For the text-containing cell, return its midpoint in (X, Y) coordinate format. 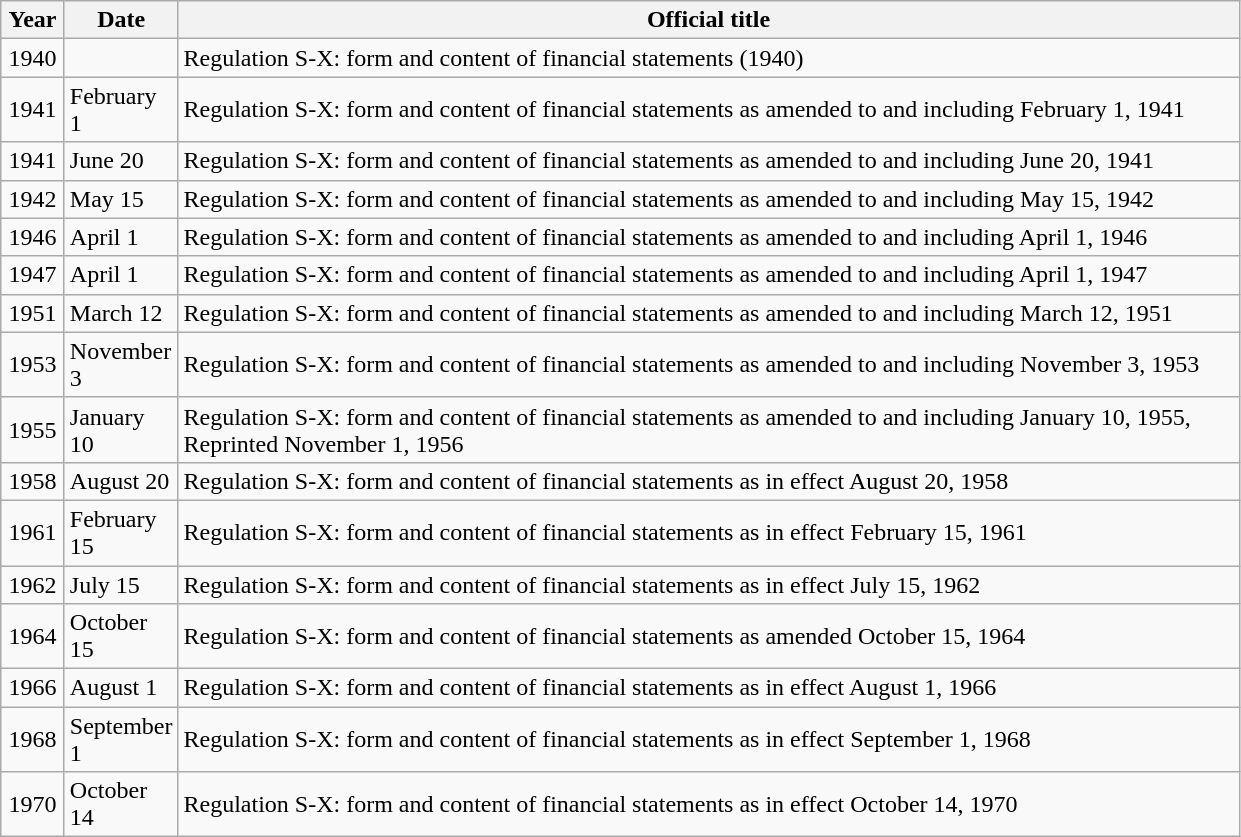
Regulation S-X: form and content of financial statements as amended to and including April 1, 1947 (708, 275)
June 20 (121, 161)
Regulation S-X: form and content of financial statements as in effect August 20, 1958 (708, 481)
Regulation S-X: form and content of financial statements as amended to and including April 1, 1946 (708, 237)
1946 (33, 237)
Year (33, 20)
Regulation S-X: form and content of financial statements as in effect September 1, 1968 (708, 740)
1970 (33, 804)
October 14 (121, 804)
Regulation S-X: form and content of financial statements (1940) (708, 58)
Regulation S-X: form and content of financial statements as amended to and including January 10, 1955, Reprinted November 1, 1956 (708, 430)
Regulation S-X: form and content of financial statements as amended to and including June 20, 1941 (708, 161)
1961 (33, 532)
Regulation S-X: form and content of financial statements as amended to and including November 3, 1953 (708, 364)
May 15 (121, 199)
1955 (33, 430)
January 10 (121, 430)
1951 (33, 313)
October 15 (121, 636)
1966 (33, 688)
Date (121, 20)
Regulation S-X: form and content of financial statements as amended to and including May 15, 1942 (708, 199)
Regulation S-X: form and content of financial statements as in effect August 1, 1966 (708, 688)
1947 (33, 275)
1940 (33, 58)
Regulation S-X: form and content of financial statements as in effect February 15, 1961 (708, 532)
1964 (33, 636)
Regulation S-X: form and content of financial statements as amended October 15, 1964 (708, 636)
1968 (33, 740)
February 15 (121, 532)
August 1 (121, 688)
Official title (708, 20)
1953 (33, 364)
Regulation S-X: form and content of financial statements as amended to and including March 12, 1951 (708, 313)
July 15 (121, 585)
September 1 (121, 740)
February 1 (121, 110)
March 12 (121, 313)
1942 (33, 199)
November 3 (121, 364)
1962 (33, 585)
Regulation S-X: form and content of financial statements as in effect October 14, 1970 (708, 804)
Regulation S-X: form and content of financial statements as amended to and including February 1, 1941 (708, 110)
1958 (33, 481)
August 20 (121, 481)
Regulation S-X: form and content of financial statements as in effect July 15, 1962 (708, 585)
